Scan for the cell matching the given text and deliver its (X, Y) coordinate at center. 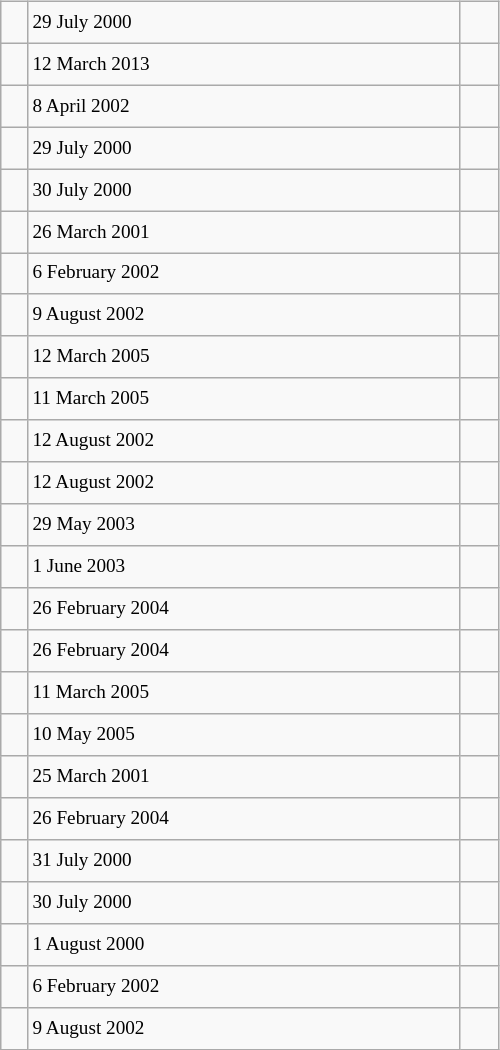
1 June 2003 (244, 567)
8 April 2002 (244, 106)
26 March 2001 (244, 232)
10 May 2005 (244, 735)
25 March 2001 (244, 777)
12 March 2013 (244, 64)
1 August 2000 (244, 944)
31 July 2000 (244, 861)
29 May 2003 (244, 525)
12 March 2005 (244, 357)
